Search for the cell housing the specified text and yield its (x, y) center coordinate. 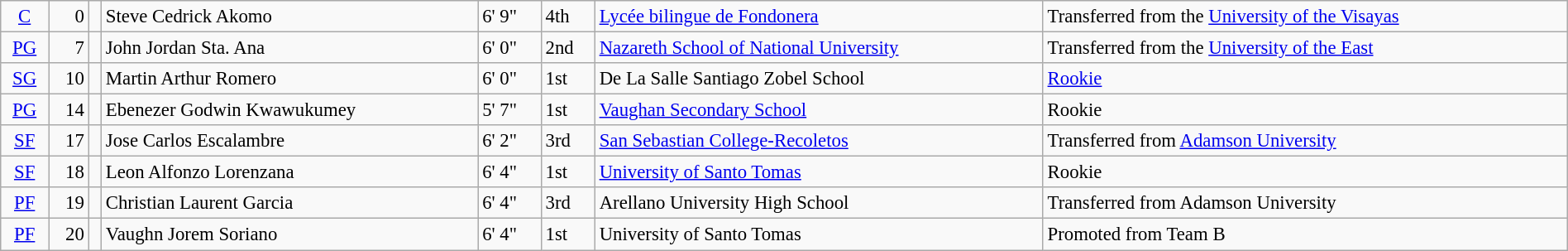
Steve Cedrick Akomo (289, 17)
17 (69, 141)
Lycée bilingue de Fondonera (819, 17)
10 (69, 79)
4th (567, 17)
19 (69, 203)
6' 9" (509, 17)
Jose Carlos Escalambre (289, 141)
0 (69, 17)
Leon Alfonzo Lorenzana (289, 172)
Martin Arthur Romero (289, 79)
Vaughan Secondary School (819, 110)
14 (69, 110)
20 (69, 234)
C (25, 17)
Ebenezer Godwin Kwawukumey (289, 110)
18 (69, 172)
Arellano University High School (819, 203)
SG (25, 79)
Transferred from the University of the East (1305, 48)
San Sebastian College-Recoletos (819, 141)
Promoted from Team B (1305, 234)
5' 7" (509, 110)
De La Salle Santiago Zobel School (819, 79)
6' 2" (509, 141)
2nd (567, 48)
Christian Laurent Garcia (289, 203)
John Jordan Sta. Ana (289, 48)
Vaughn Jorem Soriano (289, 234)
7 (69, 48)
Nazareth School of National University (819, 48)
Transferred from the University of the Visayas (1305, 17)
